Identify which cell holds the provided text, then report its [X, Y] central coordinate. 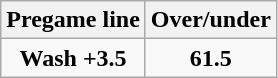
Pregame line [74, 20]
Over/under [210, 20]
61.5 [210, 58]
Wash +3.5 [74, 58]
